Search for the cell housing the specified text and yield its (x, y) center coordinate. 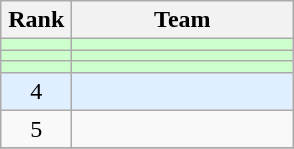
Team (182, 20)
5 (36, 129)
4 (36, 91)
Rank (36, 20)
